Extract the (x, y) coordinate from the center of the cell holding the provided text.  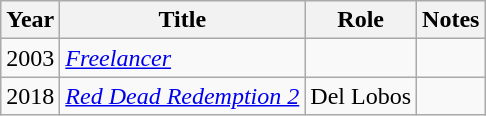
Freelancer (182, 58)
Year (30, 20)
Title (182, 20)
Del Lobos (361, 96)
Red Dead Redemption 2 (182, 96)
2018 (30, 96)
2003 (30, 58)
Role (361, 20)
Notes (451, 20)
